Locate the cell with the specified text and output its [x, y] center coordinate. 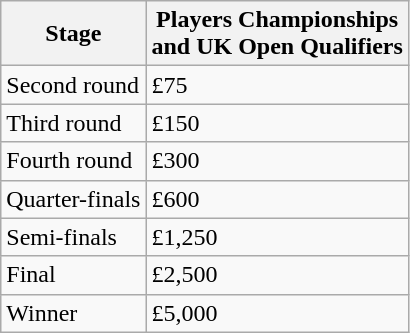
£300 [277, 161]
Quarter-finals [74, 199]
£75 [277, 85]
Winner [74, 313]
Semi-finals [74, 237]
£5,000 [277, 313]
£150 [277, 123]
Final [74, 275]
£2,500 [277, 275]
£600 [277, 199]
£1,250 [277, 237]
Second round [74, 85]
Fourth round [74, 161]
Stage [74, 34]
Third round [74, 123]
Players Championshipsand UK Open Qualifiers [277, 34]
